Determine the [X, Y] coordinate at the center of the cell enclosing the given text.  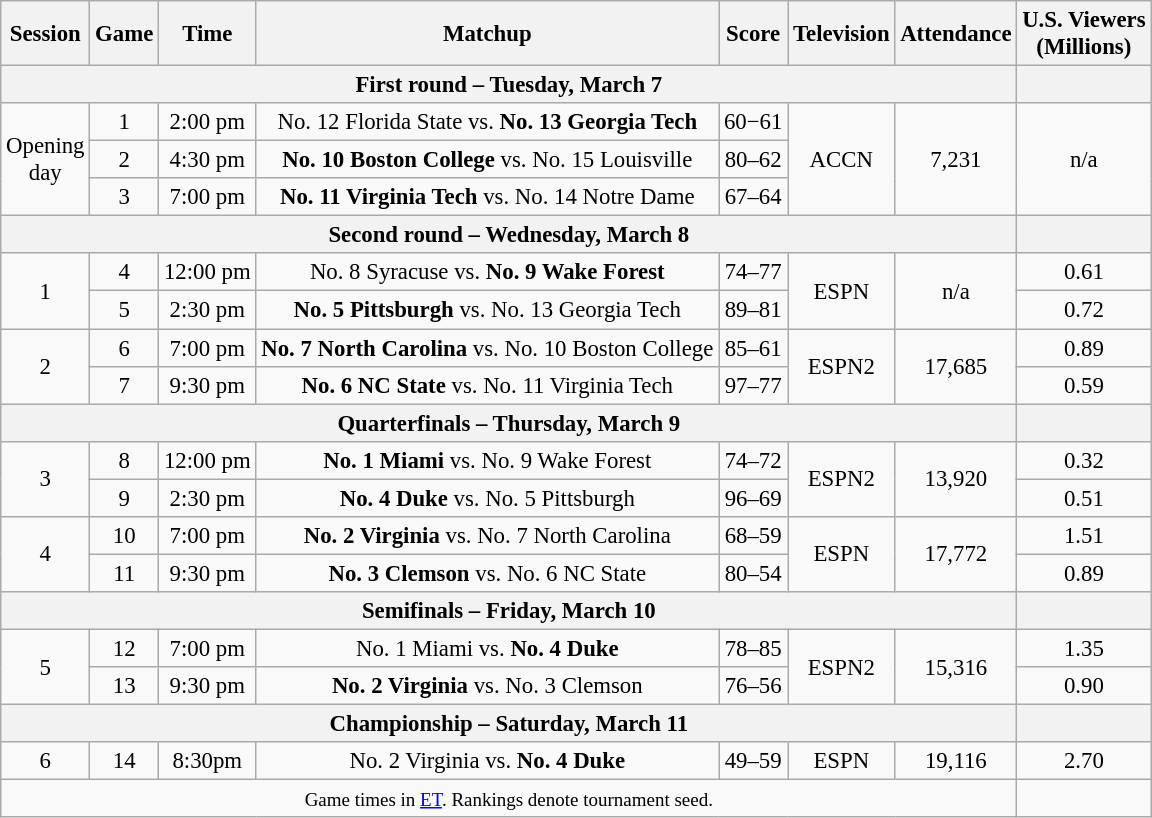
Matchup [488, 34]
12 [124, 648]
No. 2 Virginia vs. No. 7 North Carolina [488, 536]
0.61 [1084, 273]
U.S. Viewers(Millions) [1084, 34]
1.35 [1084, 648]
80–54 [754, 573]
0.90 [1084, 686]
15,316 [956, 666]
13 [124, 686]
11 [124, 573]
Game times in ET. Rankings denote tournament seed. [509, 799]
97–77 [754, 385]
Championship – Saturday, March 11 [509, 724]
89–81 [754, 310]
No. 4 Duke vs. No. 5 Pittsburgh [488, 498]
7 [124, 385]
19,116 [956, 761]
Semifinals – Friday, March 10 [509, 611]
Television [842, 34]
No. 11 Virginia Tech vs. No. 14 Notre Dame [488, 197]
No. 2 Virginia vs. No. 4 Duke [488, 761]
No. 10 Boston College vs. No. 15 Louisville [488, 160]
7,231 [956, 160]
0.51 [1084, 498]
14 [124, 761]
80–62 [754, 160]
2.70 [1084, 761]
67–64 [754, 197]
No. 5 Pittsburgh vs. No. 13 Georgia Tech [488, 310]
13,920 [956, 478]
Openingday [46, 160]
Session [46, 34]
Attendance [956, 34]
No. 12 Florida State vs. No. 13 Georgia Tech [488, 122]
74–72 [754, 460]
No. 8 Syracuse vs. No. 9 Wake Forest [488, 273]
0.72 [1084, 310]
No. 2 Virginia vs. No. 3 Clemson [488, 686]
8:30pm [208, 761]
Quarterfinals – Thursday, March 9 [509, 423]
1.51 [1084, 536]
10 [124, 536]
0.32 [1084, 460]
Time [208, 34]
No. 1 Miami vs. No. 9 Wake Forest [488, 460]
Second round – Wednesday, March 8 [509, 235]
17,772 [956, 554]
Score [754, 34]
68–59 [754, 536]
8 [124, 460]
No. 7 North Carolina vs. No. 10 Boston College [488, 348]
74–77 [754, 273]
ACCN [842, 160]
76–56 [754, 686]
No. 3 Clemson vs. No. 6 NC State [488, 573]
17,685 [956, 366]
First round – Tuesday, March 7 [509, 85]
60−61 [754, 122]
No. 1 Miami vs. No. 4 Duke [488, 648]
Game [124, 34]
No. 6 NC State vs. No. 11 Virginia Tech [488, 385]
2:00 pm [208, 122]
4:30 pm [208, 160]
85–61 [754, 348]
9 [124, 498]
0.59 [1084, 385]
49–59 [754, 761]
96–69 [754, 498]
78–85 [754, 648]
